Return the (x, y) coordinate for the center point of the cell that contains the specified text.  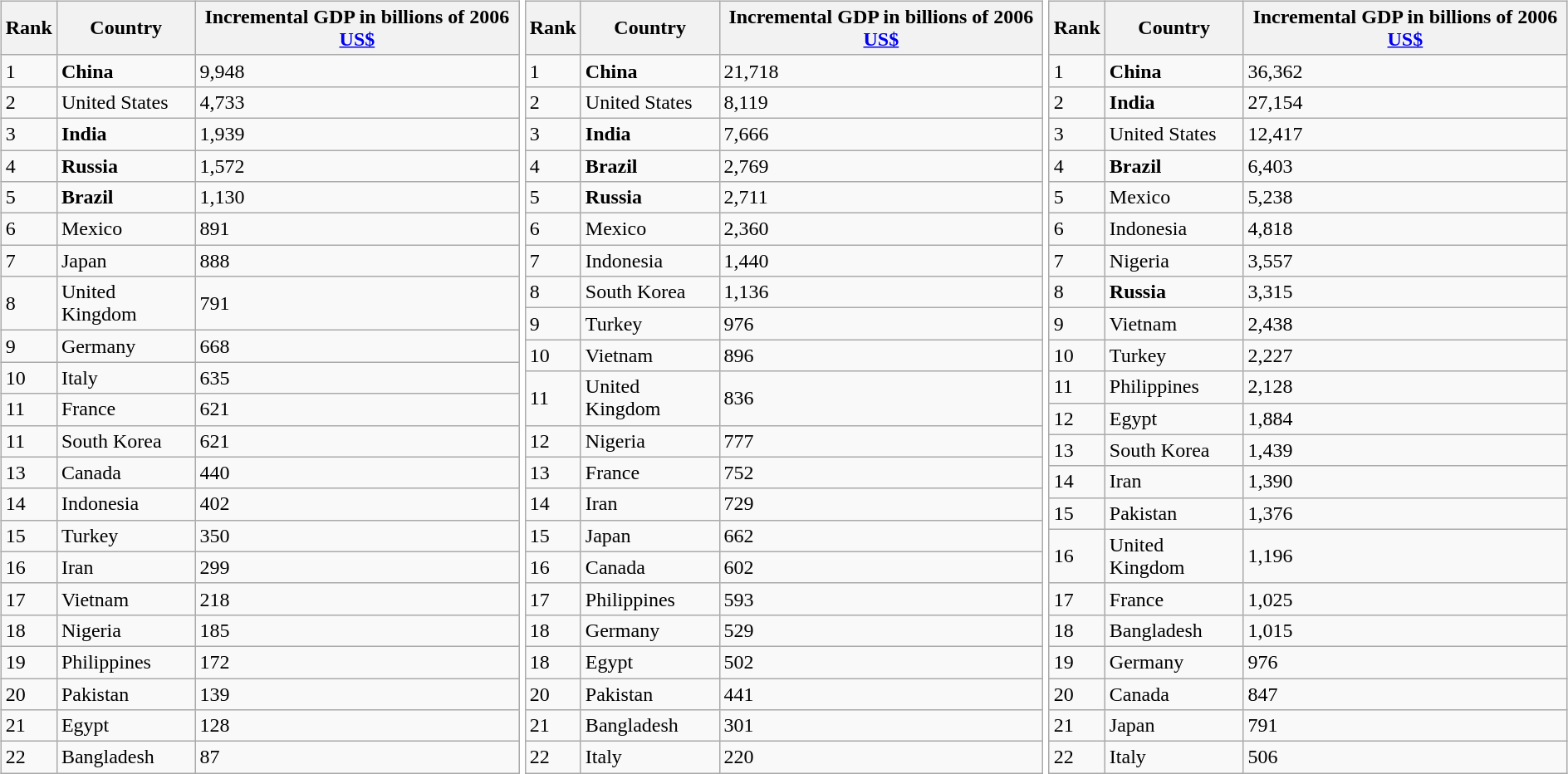
1,196 (1405, 556)
662 (881, 536)
836 (881, 399)
847 (1405, 693)
602 (881, 567)
752 (881, 473)
1,136 (881, 292)
6,403 (1405, 165)
5,238 (1405, 198)
593 (881, 599)
139 (357, 693)
1,130 (357, 198)
891 (357, 229)
36,362 (1405, 71)
402 (357, 504)
2,438 (1405, 324)
128 (357, 726)
440 (357, 473)
502 (881, 662)
1,572 (357, 165)
8,119 (881, 102)
2,227 (1405, 355)
2,128 (1405, 387)
529 (881, 630)
27,154 (1405, 102)
1,884 (1405, 419)
9,948 (357, 71)
2,360 (881, 229)
4,733 (357, 102)
668 (357, 346)
1,439 (1405, 450)
4,818 (1405, 229)
3,315 (1405, 292)
1,015 (1405, 630)
1,025 (1405, 599)
185 (357, 630)
2,711 (881, 198)
1,390 (1405, 482)
3,557 (1405, 261)
2,769 (881, 165)
350 (357, 536)
896 (881, 355)
888 (357, 261)
1,440 (881, 261)
21,718 (881, 71)
7,666 (881, 134)
635 (357, 378)
172 (357, 662)
87 (357, 757)
220 (881, 757)
218 (357, 599)
301 (881, 726)
12,417 (1405, 134)
777 (881, 441)
441 (881, 693)
506 (1405, 757)
1,939 (357, 134)
1,376 (1405, 513)
299 (357, 567)
729 (881, 504)
